Capture the cell that displays the provided text and extract its [x, y] central coordinate. 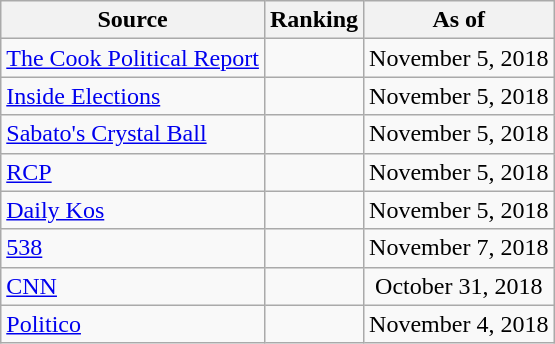
CNN [133, 286]
November 7, 2018 [459, 248]
October 31, 2018 [459, 286]
Ranking [314, 20]
Inside Elections [133, 96]
November 4, 2018 [459, 324]
Sabato's Crystal Ball [133, 134]
The Cook Political Report [133, 58]
538 [133, 248]
As of [459, 20]
Politico [133, 324]
Daily Kos [133, 210]
RCP [133, 172]
Source [133, 20]
